Find where the given text appears and provide that cell's center as (X, Y) coordinate. 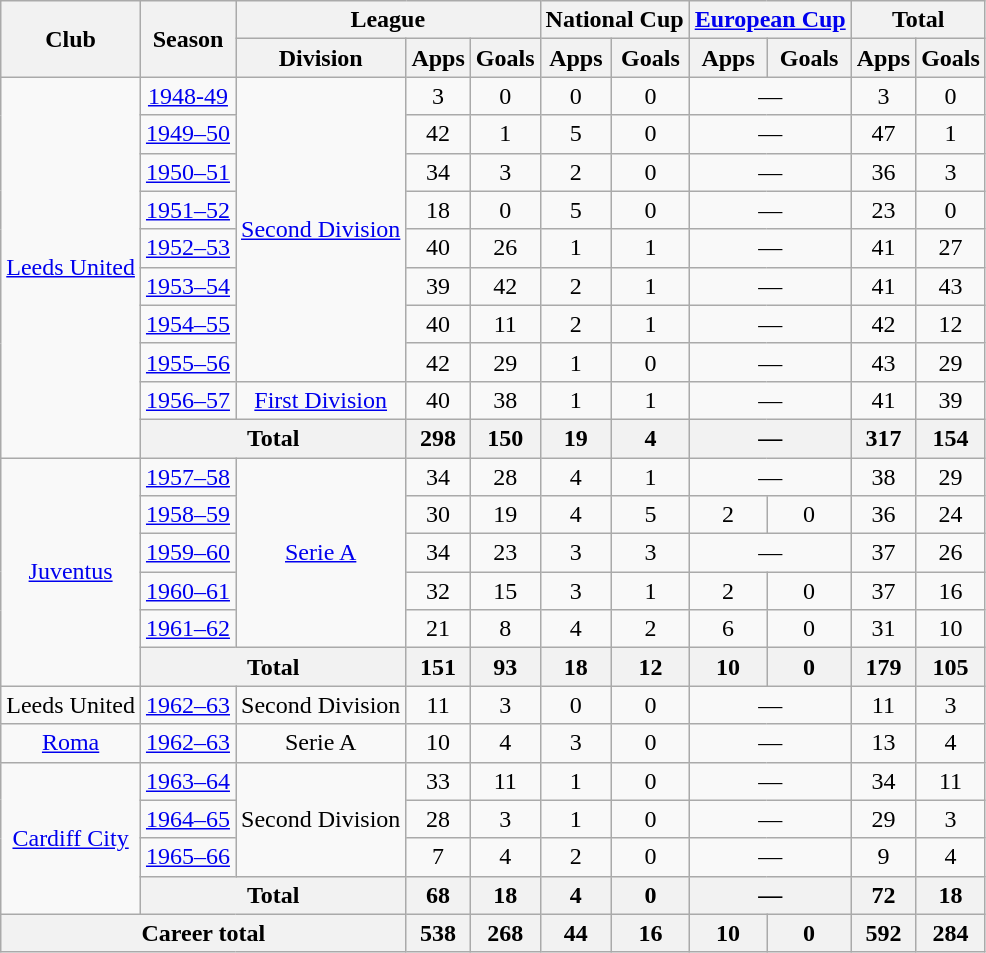
1965–66 (188, 857)
Career total (204, 933)
First Division (321, 400)
Juventus (71, 572)
538 (438, 933)
Division (321, 58)
7 (438, 857)
1954–55 (188, 324)
44 (576, 933)
Roma (71, 743)
Cardiff City (71, 838)
8 (505, 629)
1961–62 (188, 629)
1964–65 (188, 819)
268 (505, 933)
317 (883, 438)
Club (71, 39)
592 (883, 933)
24 (951, 515)
21 (438, 629)
150 (505, 438)
1955–56 (188, 362)
9 (883, 857)
1956–57 (188, 400)
93 (505, 667)
105 (951, 667)
1950–51 (188, 172)
32 (438, 591)
1959–60 (188, 553)
National Cup (614, 20)
1949–50 (188, 134)
1958–59 (188, 515)
31 (883, 629)
Season (188, 39)
154 (951, 438)
30 (438, 515)
1953–54 (188, 286)
15 (505, 591)
League (388, 20)
298 (438, 438)
13 (883, 743)
1963–64 (188, 781)
1948-49 (188, 96)
1951–52 (188, 210)
1960–61 (188, 591)
68 (438, 895)
6 (728, 629)
151 (438, 667)
179 (883, 667)
European Cup (770, 20)
1952–53 (188, 248)
1957–58 (188, 477)
284 (951, 933)
33 (438, 781)
72 (883, 895)
47 (883, 134)
27 (951, 248)
